Output the (x, y) coordinate of the center of the cell containing the given text.  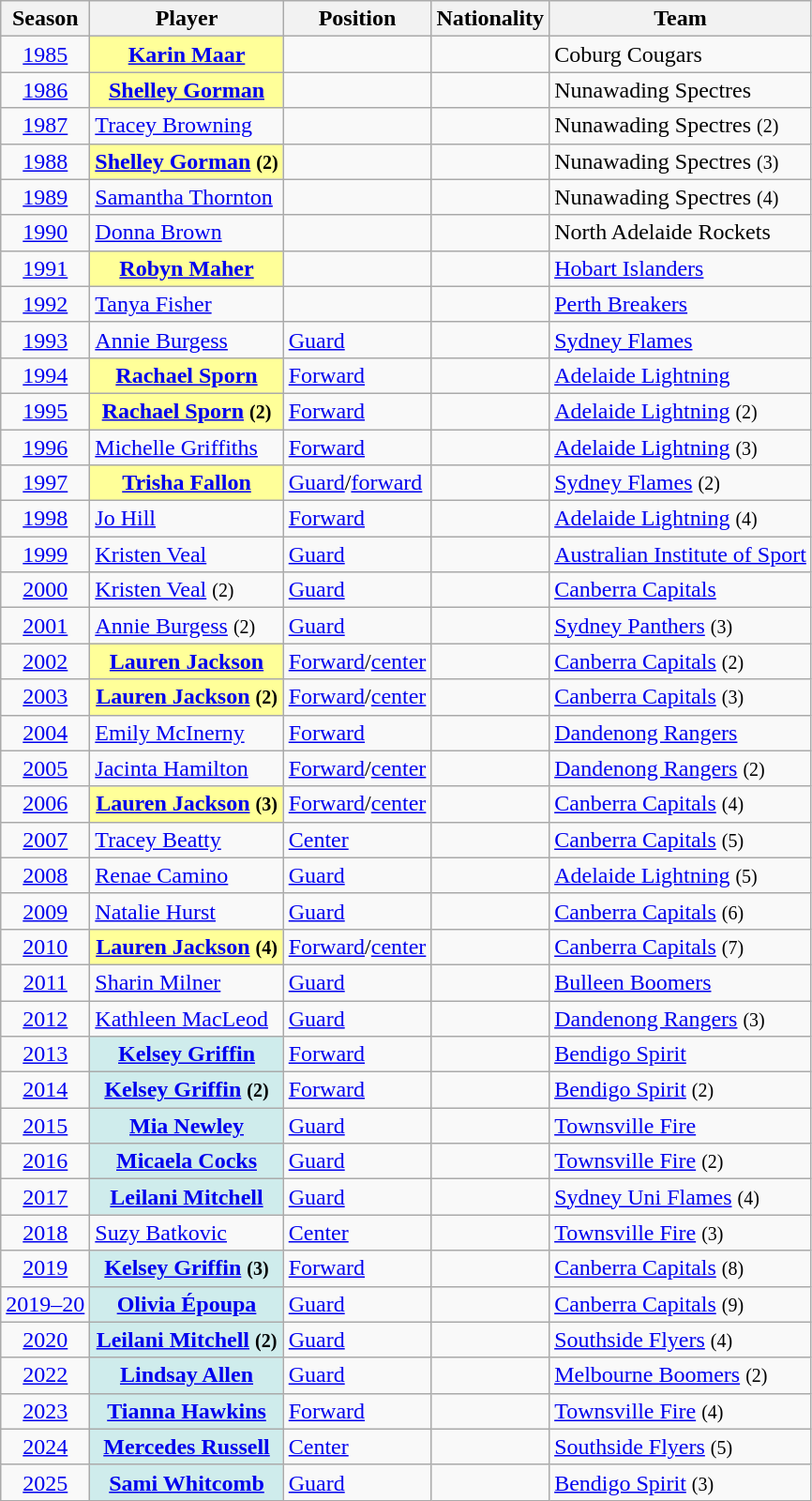
Coburg Cougars (681, 54)
Rachael Sporn (187, 375)
1999 (45, 554)
Kristen Veal (2) (187, 590)
2002 (45, 661)
Sydney Flames (2) (681, 483)
Nunawading Spectres (2) (681, 126)
Canberra Capitals (681, 590)
1986 (45, 90)
2014 (45, 1090)
1991 (45, 268)
Adelaide Lightning (2) (681, 411)
2025 (45, 1482)
2007 (45, 840)
Player (187, 19)
Townsville Fire (4) (681, 1411)
Jo Hill (187, 519)
Australian Institute of Sport (681, 554)
Townsville Fire (2) (681, 1161)
Shelley Gorman (2) (187, 161)
1996 (45, 447)
2011 (45, 982)
2019 (45, 1268)
Canberra Capitals (4) (681, 804)
Adelaide Lightning (5) (681, 875)
Leilani Mitchell (187, 1197)
Canberra Capitals (9) (681, 1304)
Kelsey Griffin (3) (187, 1268)
North Adelaide Rockets (681, 233)
Leilani Mitchell (2) (187, 1340)
Southside Flyers (5) (681, 1447)
Dandenong Rangers (3) (681, 1018)
Canberra Capitals (3) (681, 697)
Bendigo Spirit (681, 1054)
Nunawading Spectres (681, 90)
Olivia Époupa (187, 1304)
Sydney Panthers (3) (681, 626)
Michelle Griffiths (187, 447)
Nunawading Spectres (4) (681, 197)
Dandenong Rangers (2) (681, 768)
Canberra Capitals (8) (681, 1268)
Melbourne Boomers (2) (681, 1375)
Adelaide Lightning (681, 375)
Lauren Jackson (2) (187, 697)
2017 (45, 1197)
1993 (45, 340)
2004 (45, 733)
Emily McInerny (187, 733)
Canberra Capitals (6) (681, 911)
2009 (45, 911)
2003 (45, 697)
Lauren Jackson (4) (187, 947)
Lindsay Allen (187, 1375)
2013 (45, 1054)
Dandenong Rangers (681, 733)
Adelaide Lightning (4) (681, 519)
Canberra Capitals (2) (681, 661)
Micaela Cocks (187, 1161)
Kathleen MacLeod (187, 1018)
Tianna Hawkins (187, 1411)
Tracey Browning (187, 126)
Mercedes Russell (187, 1447)
Team (681, 19)
2020 (45, 1340)
1989 (45, 197)
2018 (45, 1233)
Sydney Uni Flames (4) (681, 1197)
Sami Whitcomb (187, 1482)
1987 (45, 126)
Samantha Thornton (187, 197)
Renae Camino (187, 875)
Sydney Flames (681, 340)
Guard/forward (357, 483)
2024 (45, 1447)
Tanya Fisher (187, 304)
1985 (45, 54)
2015 (45, 1126)
Shelley Gorman (187, 90)
1992 (45, 304)
Mia Newley (187, 1126)
1990 (45, 233)
Tracey Beatty (187, 840)
Bendigo Spirit (2) (681, 1090)
2008 (45, 875)
Hobart Islanders (681, 268)
1998 (45, 519)
Townsville Fire (3) (681, 1233)
Perth Breakers (681, 304)
2005 (45, 768)
2010 (45, 947)
Southside Flyers (4) (681, 1340)
2006 (45, 804)
2023 (45, 1411)
Jacinta Hamilton (187, 768)
Annie Burgess (2) (187, 626)
Kelsey Griffin (187, 1054)
Lauren Jackson (3) (187, 804)
Trisha Fallon (187, 483)
Canberra Capitals (7) (681, 947)
2019–20 (45, 1304)
Karin Maar (187, 54)
Bendigo Spirit (3) (681, 1482)
Adelaide Lightning (3) (681, 447)
Nunawading Spectres (3) (681, 161)
Kristen Veal (187, 554)
Canberra Capitals (5) (681, 840)
Townsville Fire (681, 1126)
Donna Brown (187, 233)
2012 (45, 1018)
2022 (45, 1375)
Lauren Jackson (187, 661)
2001 (45, 626)
Natalie Hurst (187, 911)
Sharin Milner (187, 982)
1997 (45, 483)
Annie Burgess (187, 340)
Suzy Batkovic (187, 1233)
Position (357, 19)
Kelsey Griffin (2) (187, 1090)
1994 (45, 375)
2000 (45, 590)
Season (45, 19)
1995 (45, 411)
Robyn Maher (187, 268)
Bulleen Boomers (681, 982)
1988 (45, 161)
2016 (45, 1161)
Nationality (490, 19)
Rachael Sporn (2) (187, 411)
